Search for the cell housing the specified text and yield its [x, y] center coordinate. 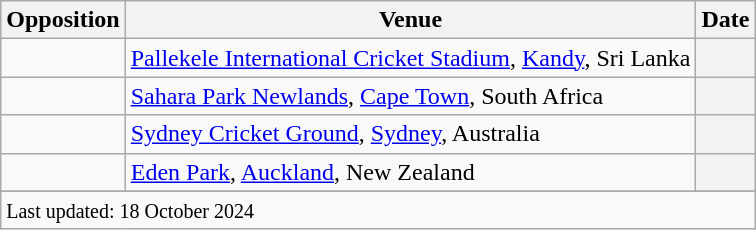
Pallekele International Cricket Stadium, Kandy, Sri Lanka [410, 58]
Date [726, 20]
Opposition [63, 20]
Eden Park, Auckland, New Zealand [410, 172]
Sydney Cricket Ground, Sydney, Australia [410, 134]
Venue [410, 20]
Last updated: 18 October 2024 [378, 210]
Sahara Park Newlands, Cape Town, South Africa [410, 96]
